Detect which cell encompasses the target text, then output its [x, y] center coordinate. 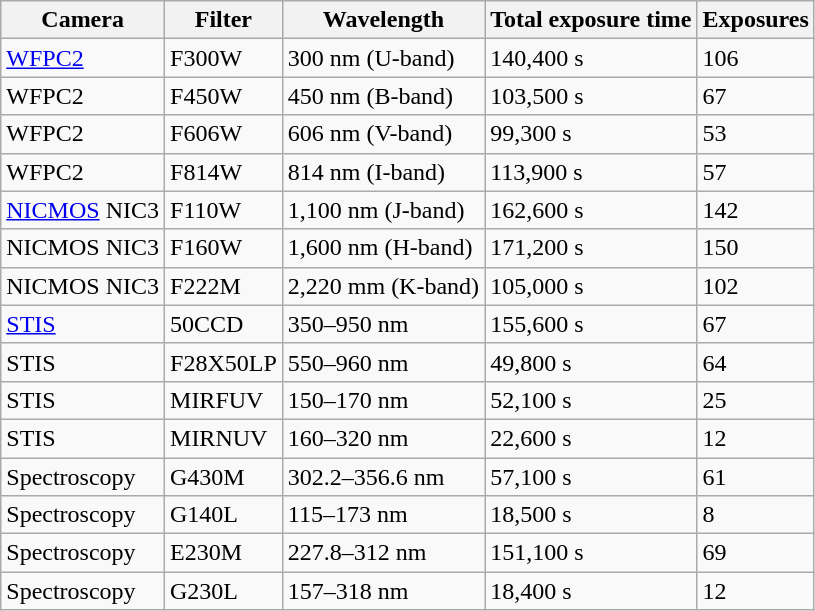
69 [756, 553]
171,200 s [591, 248]
8 [756, 515]
450 nm (B-band) [383, 96]
106 [756, 58]
F300W [224, 58]
F222M [224, 286]
2,220 mm (K-band) [383, 286]
G140L [224, 515]
MIRFUV [224, 400]
25 [756, 400]
F110W [224, 210]
18,500 s [591, 515]
160–320 nm [383, 438]
Wavelength [383, 20]
F606W [224, 134]
57 [756, 172]
F160W [224, 248]
49,800 s [591, 362]
227.8–312 nm [383, 553]
1,600 nm (H-band) [383, 248]
350–950 nm [383, 324]
G430M [224, 477]
Filter [224, 20]
64 [756, 362]
Total exposure time [591, 20]
155,600 s [591, 324]
105,000 s [591, 286]
52,100 s [591, 400]
103,500 s [591, 96]
140,400 s [591, 58]
61 [756, 477]
18,400 s [591, 591]
150–170 nm [383, 400]
302.2–356.6 nm [383, 477]
102 [756, 286]
99,300 s [591, 134]
550–960 nm [383, 362]
606 nm (V-band) [383, 134]
Exposures [756, 20]
142 [756, 210]
E230M [224, 553]
22,600 s [591, 438]
F28X50LP [224, 362]
162,600 s [591, 210]
MIRNUV [224, 438]
157–318 nm [383, 591]
300 nm (U-band) [383, 58]
115–173 nm [383, 515]
50CCD [224, 324]
1,100 nm (J-band) [383, 210]
57,100 s [591, 477]
F814W [224, 172]
150 [756, 248]
F450W [224, 96]
814 nm (I-band) [383, 172]
Camera [83, 20]
G230L [224, 591]
151,100 s [591, 553]
53 [756, 134]
113,900 s [591, 172]
